Determine the (X, Y) coordinate at the center of the cell enclosing the given text.  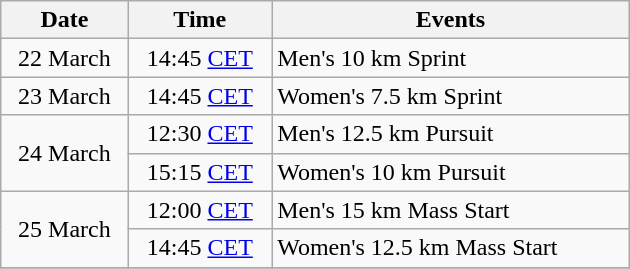
Events (451, 20)
23 March (64, 96)
Men's 15 km Mass Start (451, 210)
Men's 12.5 km Pursuit (451, 134)
15:15 CET (200, 172)
Women's 10 km Pursuit (451, 172)
25 March (64, 229)
12:30 CET (200, 134)
12:00 CET (200, 210)
Date (64, 20)
Women's 7.5 km Sprint (451, 96)
Men's 10 km Sprint (451, 58)
Women's 12.5 km Mass Start (451, 248)
24 March (64, 153)
Time (200, 20)
22 March (64, 58)
